Search for the cell housing the specified text and yield its (x, y) center coordinate. 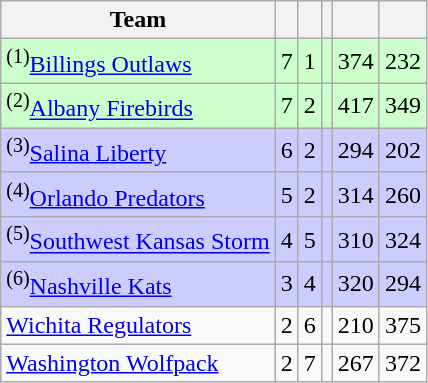
267 (356, 363)
Wichita Regulators (138, 325)
(4)Orlando Predators (138, 194)
349 (402, 106)
(6)Nashville Kats (138, 284)
314 (356, 194)
(1)Billings Outlaws (138, 62)
(3)Salina Liberty (138, 150)
210 (356, 325)
324 (402, 240)
(5)Southwest Kansas Storm (138, 240)
202 (402, 150)
Washington Wolfpack (138, 363)
310 (356, 240)
232 (402, 62)
372 (402, 363)
374 (356, 62)
Team (138, 20)
(2)Albany Firebirds (138, 106)
1 (310, 62)
375 (402, 325)
417 (356, 106)
260 (402, 194)
3 (286, 284)
320 (356, 284)
